Return the [x, y] coordinate for the center point of the cell that contains the specified text.  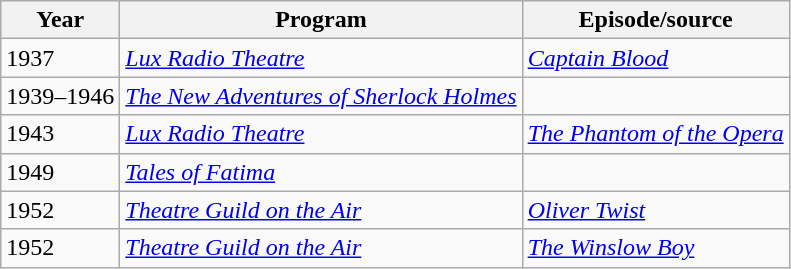
1943 [60, 134]
Oliver Twist [656, 210]
The Winslow Boy [656, 248]
1939–1946 [60, 96]
Captain Blood [656, 58]
1937 [60, 58]
Year [60, 20]
The Phantom of the Opera [656, 134]
Episode/source [656, 20]
Program [321, 20]
The New Adventures of Sherlock Holmes [321, 96]
Tales of Fatima [321, 172]
1949 [60, 172]
